Return [X, Y] of the center of cell containing provided text 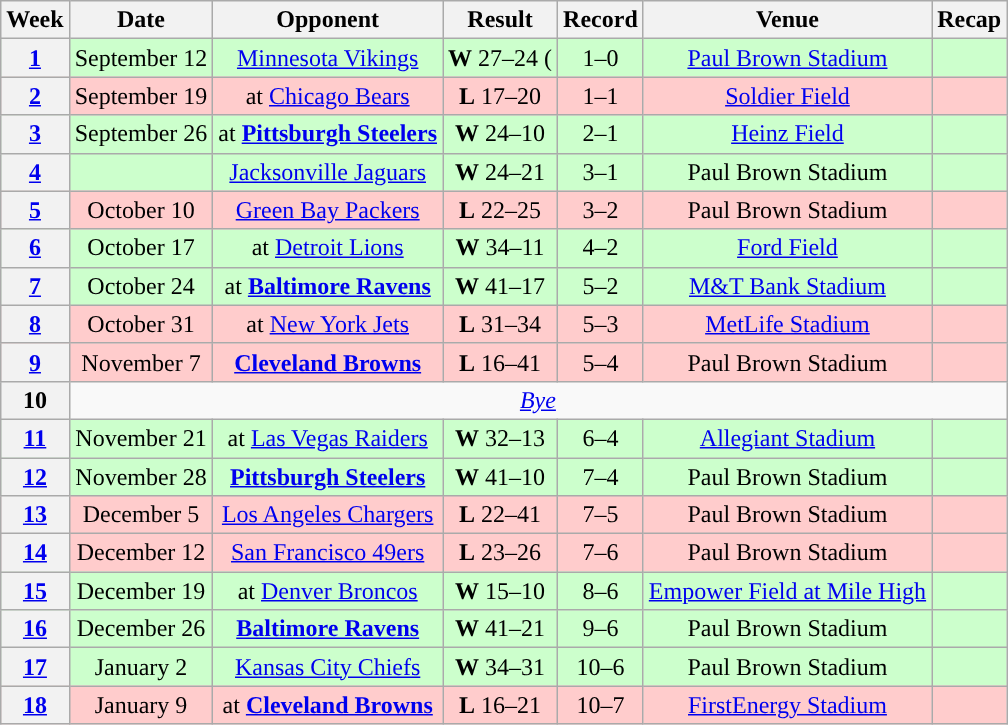
W 41–21 [500, 629]
W 24–21 [500, 172]
Soldier Field [787, 96]
January 9 [141, 705]
December 5 [141, 515]
Opponent [328, 20]
L 16–41 [500, 362]
at Las Vegas Raiders [328, 438]
L 22–25 [500, 210]
Cleveland Browns [328, 362]
Allegiant Stadium [787, 438]
W 41–17 [500, 286]
Kansas City Chiefs [328, 667]
November 28 [141, 477]
December 12 [141, 553]
MetLife Stadium [787, 324]
11 [35, 438]
Empower Field at Mile High [787, 591]
December 26 [141, 629]
October 31 [141, 324]
L 16–21 [500, 705]
8 [35, 324]
San Francisco 49ers [328, 553]
W 27–24 ( [500, 58]
W 41–10 [500, 477]
8–6 [601, 591]
10 [35, 400]
October 24 [141, 286]
7–4 [601, 477]
5–2 [601, 286]
17 [35, 667]
6–4 [601, 438]
at Chicago Bears [328, 96]
14 [35, 553]
Recap [970, 20]
W 15–10 [500, 591]
7–6 [601, 553]
November 21 [141, 438]
October 17 [141, 248]
Los Angeles Chargers [328, 515]
September 26 [141, 134]
18 [35, 705]
2–1 [601, 134]
6 [35, 248]
Date [141, 20]
January 2 [141, 667]
W 32–13 [500, 438]
Baltimore Ravens [328, 629]
Minnesota Vikings [328, 58]
4–2 [601, 248]
Bye [538, 400]
13 [35, 515]
Jacksonville Jaguars [328, 172]
10–6 [601, 667]
at Detroit Lions [328, 248]
3 [35, 134]
Week [35, 20]
L 23–26 [500, 553]
2 [35, 96]
1 [35, 58]
L 31–34 [500, 324]
October 10 [141, 210]
December 19 [141, 591]
9–6 [601, 629]
5–3 [601, 324]
1–0 [601, 58]
Result [500, 20]
at New York Jets [328, 324]
at Pittsburgh Steelers [328, 134]
M&T Bank Stadium [787, 286]
L 17–20 [500, 96]
9 [35, 362]
W 34–31 [500, 667]
Ford Field [787, 248]
10–7 [601, 705]
Record [601, 20]
5 [35, 210]
FirstEnergy Stadium [787, 705]
7 [35, 286]
5–4 [601, 362]
at Denver Broncos [328, 591]
L 22–41 [500, 515]
at Baltimore Ravens [328, 286]
16 [35, 629]
W 34–11 [500, 248]
November 7 [141, 362]
15 [35, 591]
4 [35, 172]
Pittsburgh Steelers [328, 477]
1–1 [601, 96]
September 12 [141, 58]
at Cleveland Browns [328, 705]
3–1 [601, 172]
September 19 [141, 96]
Heinz Field [787, 134]
7–5 [601, 515]
12 [35, 477]
3–2 [601, 210]
Venue [787, 20]
W 24–10 [500, 134]
Green Bay Packers [328, 210]
